Capture the cell that displays the provided text and extract its (x, y) central coordinate. 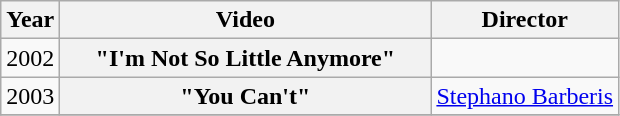
Director (525, 20)
Video (246, 20)
"You Can't" (246, 96)
2002 (30, 58)
Stephano Barberis (525, 96)
2003 (30, 96)
Year (30, 20)
"I'm Not So Little Anymore" (246, 58)
